Locate the cell with the specified text and output its [x, y] center coordinate. 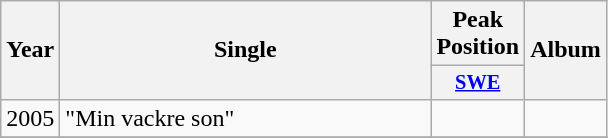
SWE [478, 83]
Single [246, 50]
Year [30, 50]
2005 [30, 118]
"Min vackre son" [246, 118]
Peak Position [478, 34]
Album [566, 50]
